Detect which cell encompasses the target text, then output its [x, y] center coordinate. 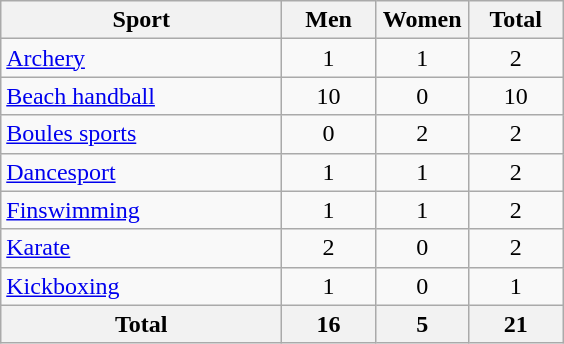
Women [422, 20]
Archery [142, 58]
21 [516, 324]
5 [422, 324]
Dancesport [142, 172]
Karate [142, 248]
Beach handball [142, 96]
Boules sports [142, 134]
Kickboxing [142, 286]
16 [329, 324]
Sport [142, 20]
Men [329, 20]
Finswimming [142, 210]
